Identify which cell holds the provided text, then report its (X, Y) central coordinate. 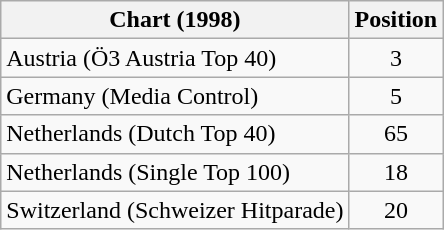
Switzerland (Schweizer Hitparade) (175, 210)
5 (396, 96)
Chart (1998) (175, 20)
Position (396, 20)
18 (396, 172)
20 (396, 210)
Austria (Ö3 Austria Top 40) (175, 58)
Netherlands (Dutch Top 40) (175, 134)
Germany (Media Control) (175, 96)
3 (396, 58)
Netherlands (Single Top 100) (175, 172)
65 (396, 134)
